Provide the (x, y) coordinate of the cell's center where the given text is located.  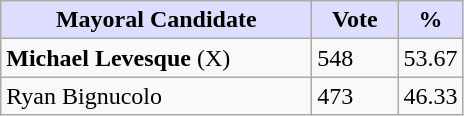
46.33 (430, 96)
548 (355, 58)
% (430, 20)
Mayoral Candidate (156, 20)
Vote (355, 20)
Ryan Bignucolo (156, 96)
53.67 (430, 58)
Michael Levesque (X) (156, 58)
473 (355, 96)
